Scan for the cell matching the given text and deliver its (x, y) coordinate at center. 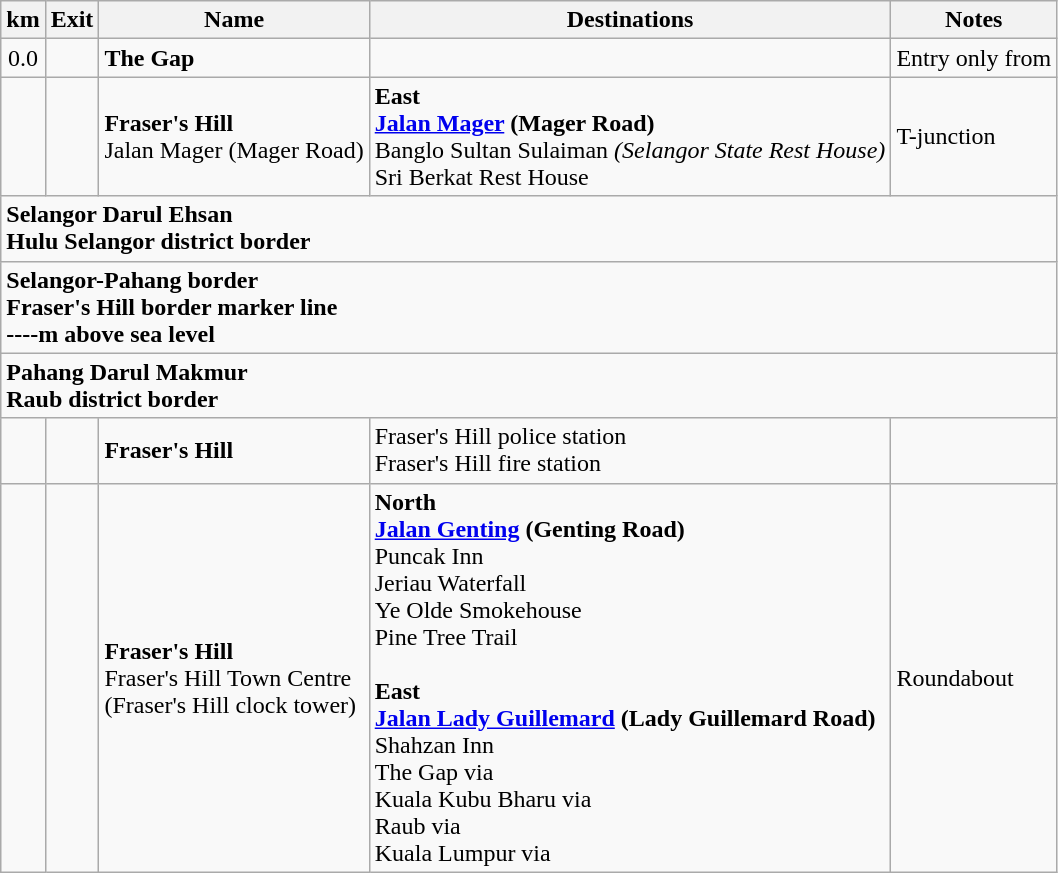
Exit (72, 20)
Destinations (630, 20)
km (23, 20)
Name (234, 20)
The Gap (234, 58)
Pahang Darul MakmurRaub district border (529, 386)
Selangor Darul EhsanHulu Selangor district border (529, 228)
0.0 (23, 58)
Entry only from (974, 58)
Selangor-Pahang borderFraser's Hill border marker line----m above sea level (529, 307)
Fraser's Hill (234, 450)
Fraser's Hill police stationFraser's Hill fire station (630, 450)
Fraser's HillFraser's Hill Town Centre(Fraser's Hill clock tower) (234, 678)
Roundabout (974, 678)
T-junction (974, 136)
East Jalan Mager (Mager Road)Banglo Sultan Sulaiman (Selangor State Rest House)Sri Berkat Rest House (630, 136)
Fraser's HillJalan Mager (Mager Road) (234, 136)
Notes (974, 20)
